Output the [X, Y] coordinate of the center of the cell containing the given text.  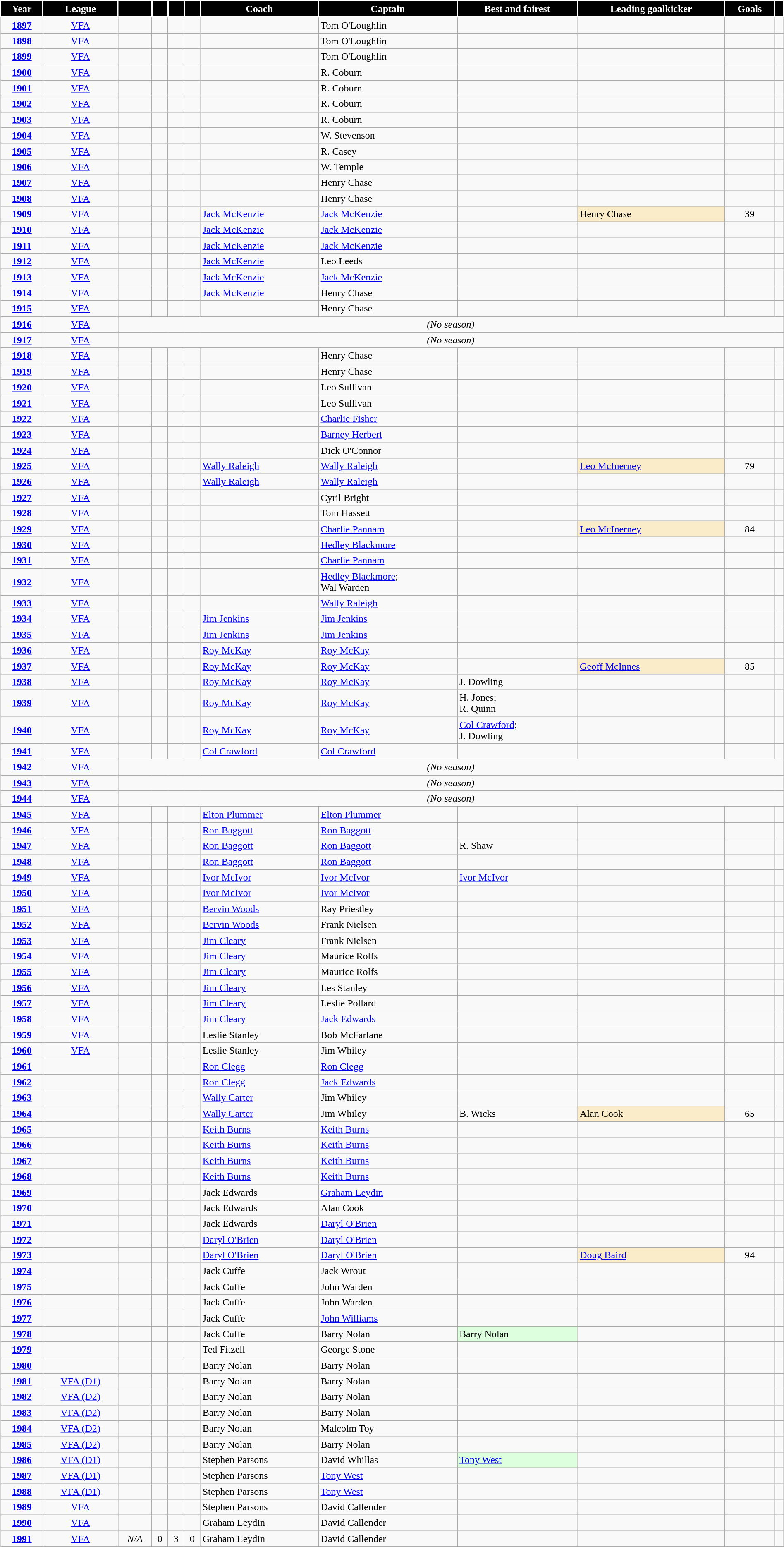
1936 [22, 650]
1925 [22, 466]
1943 [22, 783]
1907 [22, 182]
1969 [22, 1192]
1966 [22, 1145]
1986 [22, 1460]
1931 [22, 560]
1954 [22, 956]
1948 [22, 862]
Tom Hassett [388, 513]
1919 [22, 371]
W. Temple [388, 167]
1939 [22, 703]
1989 [22, 1507]
1899 [22, 57]
Les Stanley [388, 987]
1975 [22, 1287]
Geoff McInnes [651, 666]
1971 [22, 1224]
1991 [22, 1539]
1959 [22, 1035]
79 [750, 466]
1965 [22, 1129]
1913 [22, 277]
1910 [22, 230]
Ted Fitzell [259, 1350]
1952 [22, 924]
1958 [22, 1019]
Ray Priestley [388, 909]
1918 [22, 356]
1950 [22, 893]
1990 [22, 1523]
1922 [22, 419]
George Stone [388, 1350]
1963 [22, 1098]
1956 [22, 987]
65 [750, 1114]
85 [750, 666]
1962 [22, 1082]
H. Jones; R. Quinn [518, 703]
1953 [22, 940]
1902 [22, 104]
1944 [22, 799]
Doug Baird [651, 1255]
1920 [22, 387]
1967 [22, 1161]
1932 [22, 582]
Cyril Bright [388, 498]
1951 [22, 909]
1983 [22, 1413]
1914 [22, 293]
1981 [22, 1381]
1923 [22, 434]
1915 [22, 309]
1929 [22, 529]
J. Dowling [518, 682]
Best and fairest [518, 9]
Hedley Blackmore [388, 545]
1988 [22, 1491]
1935 [22, 635]
League [80, 9]
Coach [259, 9]
Leading goalkicker [651, 9]
David Whillas [388, 1460]
Bob McFarlane [388, 1035]
1911 [22, 246]
Charlie Fisher [388, 419]
1960 [22, 1051]
Hedley Blackmore; Wal Warden [388, 582]
1947 [22, 846]
1961 [22, 1066]
1984 [22, 1428]
B. Wicks [518, 1114]
1976 [22, 1303]
1955 [22, 972]
1928 [22, 513]
1900 [22, 72]
1937 [22, 666]
1927 [22, 498]
1921 [22, 403]
1905 [22, 151]
1977 [22, 1318]
1980 [22, 1365]
1904 [22, 135]
39 [750, 214]
1912 [22, 261]
1938 [22, 682]
R. Shaw [518, 846]
1924 [22, 450]
W. Stevenson [388, 135]
John Williams [388, 1318]
Leo Leeds [388, 261]
Jack Wrout [388, 1271]
Captain [388, 9]
1982 [22, 1397]
N/A [135, 1539]
1985 [22, 1444]
1926 [22, 482]
1906 [22, 167]
1979 [22, 1350]
Goals [750, 9]
1940 [22, 730]
Barney Herbert [388, 434]
3 [176, 1539]
1901 [22, 88]
Year [22, 9]
1917 [22, 340]
R. Casey [388, 151]
1898 [22, 41]
Malcolm Toy [388, 1428]
94 [750, 1255]
1933 [22, 603]
1941 [22, 752]
1909 [22, 214]
1946 [22, 830]
84 [750, 529]
1897 [22, 25]
1968 [22, 1176]
1964 [22, 1114]
1945 [22, 814]
Leslie Pollard [388, 1003]
1978 [22, 1334]
Col Crawford; J. Dowling [518, 730]
Dick O'Connor [388, 450]
1934 [22, 619]
1974 [22, 1271]
1987 [22, 1475]
1972 [22, 1240]
1949 [22, 877]
1973 [22, 1255]
1916 [22, 324]
1903 [22, 120]
1970 [22, 1208]
1942 [22, 767]
1957 [22, 1003]
1930 [22, 545]
1908 [22, 198]
